Detect which cell encompasses the target text, then output its (x, y) center coordinate. 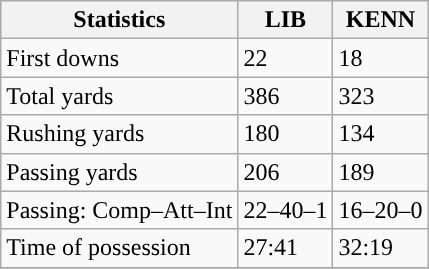
32:19 (380, 248)
18 (380, 58)
134 (380, 134)
Rushing yards (120, 134)
16–20–0 (380, 210)
Statistics (120, 20)
Passing yards (120, 172)
Total yards (120, 96)
First downs (120, 58)
27:41 (286, 248)
323 (380, 96)
KENN (380, 20)
Time of possession (120, 248)
180 (286, 134)
206 (286, 172)
LIB (286, 20)
22–40–1 (286, 210)
189 (380, 172)
22 (286, 58)
386 (286, 96)
Passing: Comp–Att–Int (120, 210)
